Search for the cell housing the specified text and yield its [x, y] center coordinate. 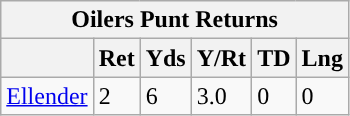
Ret [116, 58]
3.0 [221, 96]
Oilers Punt Returns [175, 20]
6 [166, 96]
Yds [166, 58]
Y/Rt [221, 58]
Ellender [47, 96]
Lng [322, 58]
2 [116, 96]
TD [274, 58]
